Scan for the cell matching the given text and deliver its (X, Y) coordinate at center. 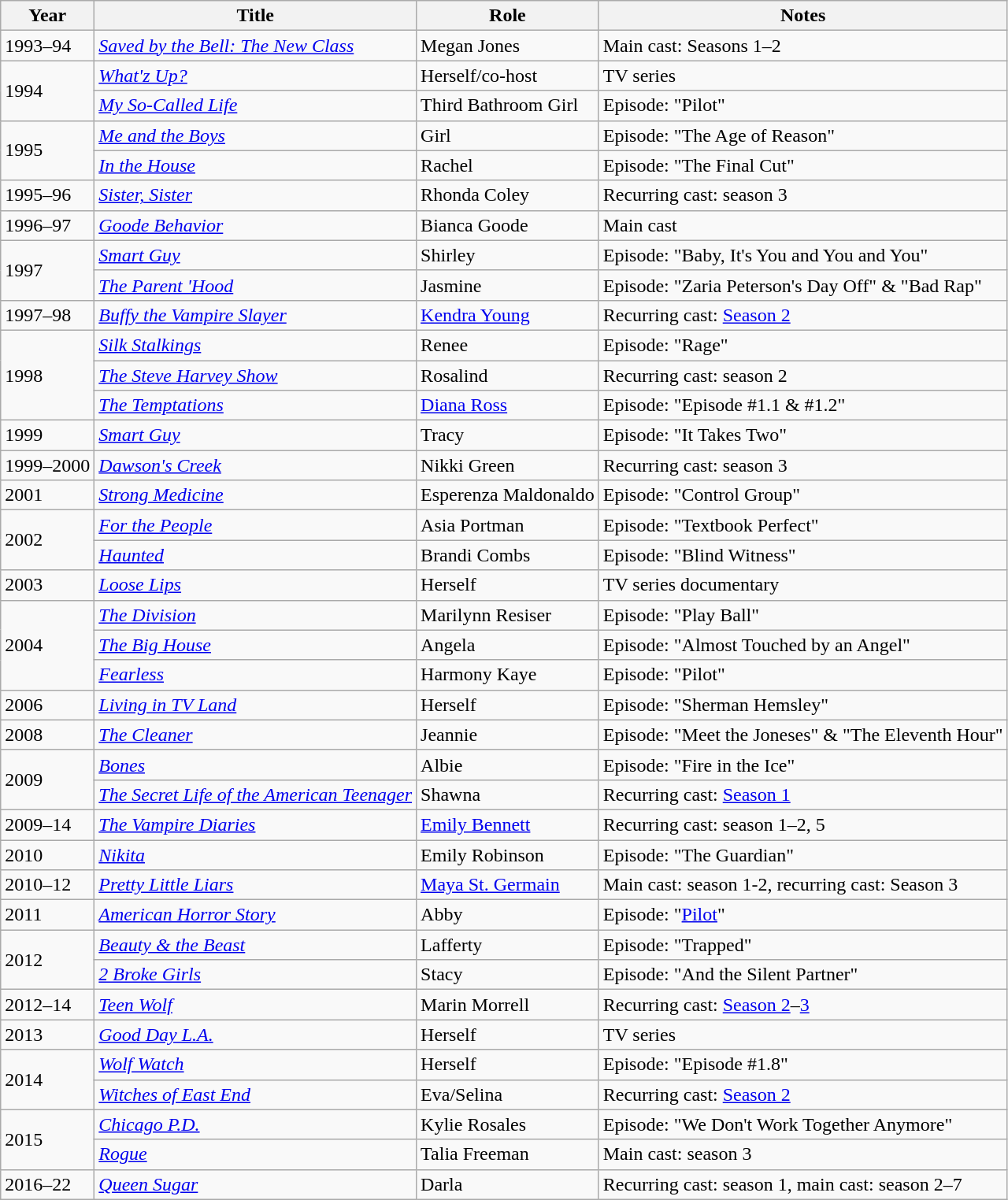
2010–12 (47, 885)
Silk Stalkings (255, 345)
Witches of East End (255, 1094)
Third Bathroom Girl (508, 106)
1997 (47, 270)
Episode: "Textbook Perfect" (803, 525)
2009 (47, 780)
Kylie Rosales (508, 1124)
Episode: "Trapped" (803, 945)
Shawna (508, 794)
Diana Ross (508, 406)
TV series documentary (803, 585)
Episode: "Control Group" (803, 495)
Good Day L.A. (255, 1035)
Asia Portman (508, 525)
2012–14 (47, 1005)
Episode: "Blind Witness" (803, 555)
What'z Up? (255, 76)
The Cleaner (255, 735)
Shirley (508, 255)
Bones (255, 765)
Talia Freeman (508, 1154)
Queen Sugar (255, 1184)
Pretty Little Liars (255, 885)
The Steve Harvey Show (255, 376)
Main cast: season 3 (803, 1154)
Eva/Selina (508, 1094)
Main cast: Seasons 1–2 (803, 46)
Harmony Kaye (508, 675)
Recurring cast: Season 1 (803, 794)
The Big House (255, 645)
1996–97 (47, 225)
Stacy (508, 975)
Episode: "We Don't Work Together Anymore" (803, 1124)
2 Broke Girls (255, 975)
Episode: "Rage" (803, 345)
Fearless (255, 675)
The Secret Life of the American Teenager (255, 794)
Nikki Green (508, 465)
Dawson's Creek (255, 465)
Year (47, 16)
Goode Behavior (255, 225)
2008 (47, 735)
Episode: "The Age of Reason" (803, 135)
Esperenza Maldonaldo (508, 495)
Rogue (255, 1154)
Episode: "Sherman Hemsley" (803, 705)
For the People (255, 525)
Haunted (255, 555)
Episode: "And the Silent Partner" (803, 975)
2013 (47, 1035)
Maya St. Germain (508, 885)
1995–96 (47, 195)
In the House (255, 165)
The Parent 'Hood (255, 285)
2001 (47, 495)
Rosalind (508, 376)
Rhonda Coley (508, 195)
Episode: "Almost Touched by an Angel" (803, 645)
Living in TV Land (255, 705)
Darla (508, 1184)
Herself/co-host (508, 76)
Abby (508, 915)
Girl (508, 135)
Episode: "Episode #1.1 & #1.2" (803, 406)
Episode: "Episode #1.8" (803, 1065)
Rachel (508, 165)
Saved by the Bell: The New Class (255, 46)
Episode: "Baby, It's You and You and You" (803, 255)
1997–98 (47, 315)
My So-Called Life (255, 106)
Jeannie (508, 735)
Main cast: season 1-2, recurring cast: Season 3 (803, 885)
Chicago P.D. (255, 1124)
Strong Medicine (255, 495)
2002 (47, 540)
Title (255, 16)
2015 (47, 1139)
1999–2000 (47, 465)
Episode: "Meet the Joneses" & "The Eleventh Hour" (803, 735)
Beauty & the Beast (255, 945)
Albie (508, 765)
Lafferty (508, 945)
2014 (47, 1080)
2009–14 (47, 824)
2012 (47, 960)
2006 (47, 705)
Recurring cast: season 2 (803, 376)
Kendra Young (508, 315)
Buffy the Vampire Slayer (255, 315)
Episode: "Fire in the Ice" (803, 765)
Brandi Combs (508, 555)
Emily Bennett (508, 824)
The Division (255, 615)
Episode: "Zaria Peterson's Day Off" & "Bad Rap" (803, 285)
Episode: "It Takes Two" (803, 435)
Teen Wolf (255, 1005)
Jasmine (508, 285)
2003 (47, 585)
The Vampire Diaries (255, 824)
Marilynn Resiser (508, 615)
Wolf Watch (255, 1065)
1993–94 (47, 46)
1994 (47, 91)
2011 (47, 915)
2016–22 (47, 1184)
Tracy (508, 435)
Nikita (255, 854)
Renee (508, 345)
1995 (47, 150)
Megan Jones (508, 46)
Recurring cast: Season 2–3 (803, 1005)
2010 (47, 854)
Role (508, 16)
Recurring cast: season 1–2, 5 (803, 824)
Episode: "The Final Cut" (803, 165)
Sister, Sister (255, 195)
Notes (803, 16)
The Temptations (255, 406)
Bianca Goode (508, 225)
Main cast (803, 225)
2004 (47, 645)
Episode: "Play Ball" (803, 615)
1999 (47, 435)
Me and the Boys (255, 135)
Marin Morrell (508, 1005)
Emily Robinson (508, 854)
Recurring cast: season 1, main cast: season 2–7 (803, 1184)
American Horror Story (255, 915)
Angela (508, 645)
Loose Lips (255, 585)
1998 (47, 375)
Episode: "The Guardian" (803, 854)
